Pinpoint the cell where the given text exists, returning its [x, y] midpoint coordinate. 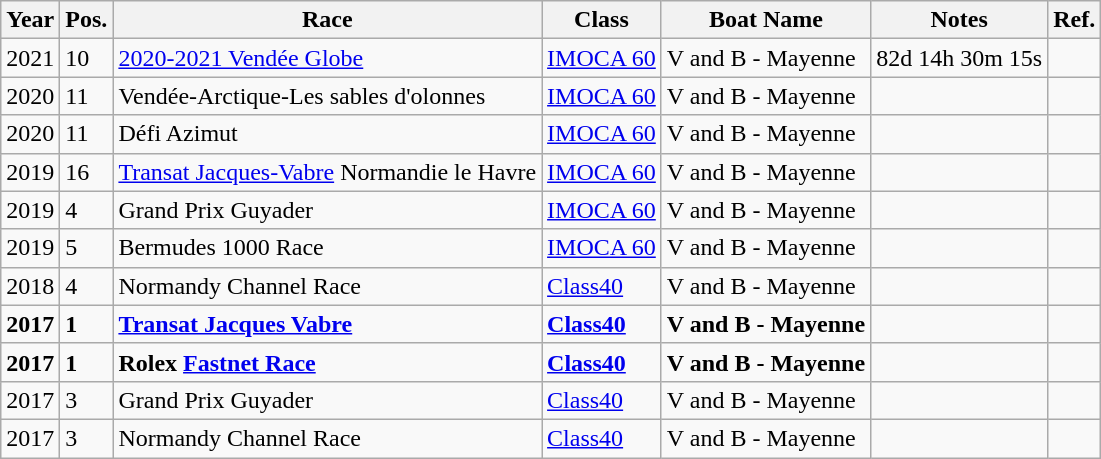
Transat Jacques-Vabre Normandie le Havre [328, 172]
Défi Azimut [328, 134]
Notes [960, 20]
Year [30, 20]
Pos. [86, 20]
Class [602, 20]
Race [328, 20]
Boat Name [766, 20]
2018 [30, 286]
10 [86, 58]
Bermudes 1000 Race [328, 248]
Transat Jacques Vabre [328, 324]
2021 [30, 58]
16 [86, 172]
82d 14h 30m 15s [960, 58]
Vendée-Arctique-Les sables d'olonnes [328, 96]
Ref. [1074, 20]
5 [86, 248]
2020-2021 Vendée Globe [328, 58]
Rolex Fastnet Race [328, 362]
